Scan for the cell matching the given text and deliver its (x, y) coordinate at center. 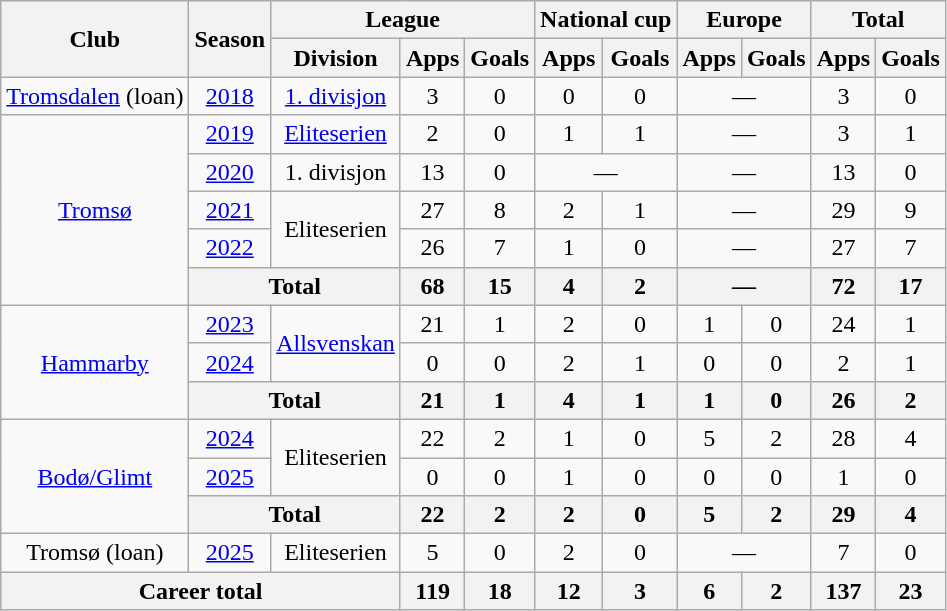
17 (911, 286)
Season (230, 39)
2020 (230, 172)
Tromsdalen (loan) (95, 96)
12 (569, 591)
2021 (230, 210)
Tromsø (95, 210)
League (403, 20)
24 (843, 324)
28 (843, 438)
8 (500, 210)
15 (500, 286)
Career total (201, 591)
Allsvenskan (336, 343)
Club (95, 39)
2019 (230, 134)
2023 (230, 324)
72 (843, 286)
National cup (606, 20)
68 (432, 286)
Hammarby (95, 362)
Bodø/Glimt (95, 476)
2018 (230, 96)
Europe (744, 20)
Tromsø (loan) (95, 553)
137 (843, 591)
Division (336, 58)
119 (432, 591)
18 (500, 591)
23 (911, 591)
6 (709, 591)
2022 (230, 248)
9 (911, 210)
